Determine the (x, y) coordinate at the center of the cell enclosing the given text.  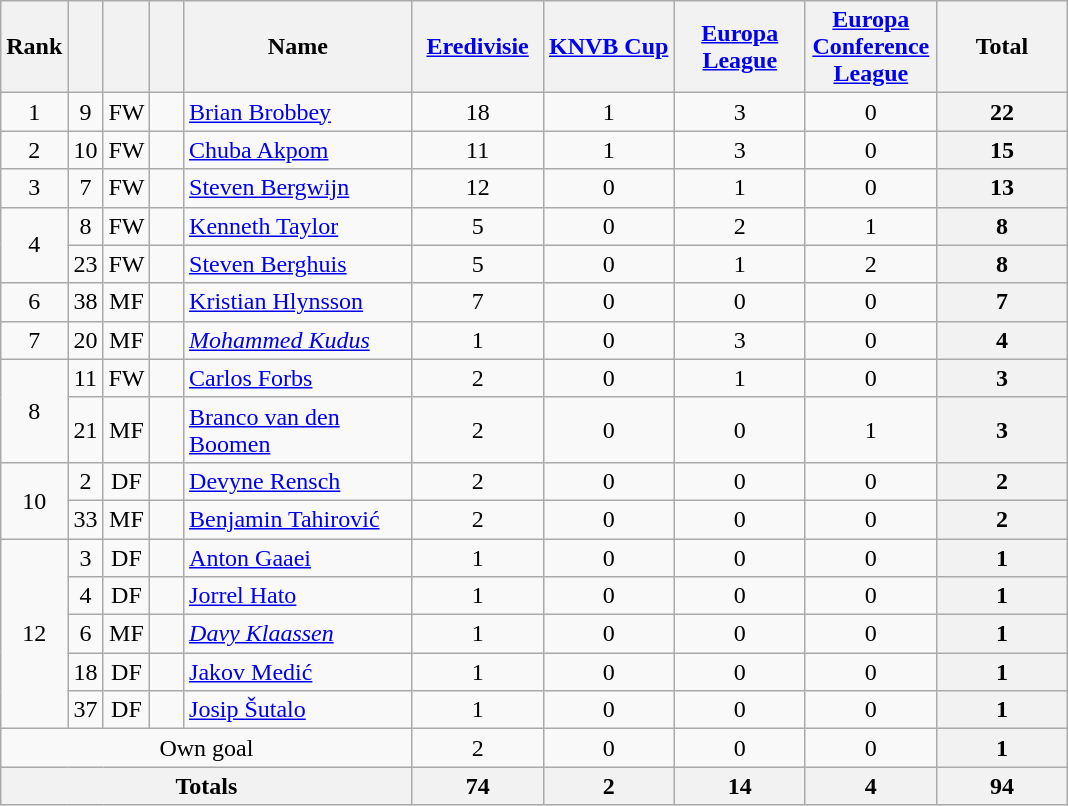
23 (86, 264)
Jorrel Hato (298, 596)
Chuba Akpom (298, 150)
Brian Brobbey (298, 112)
9 (86, 112)
74 (478, 786)
20 (86, 340)
Europa League (740, 47)
15 (1002, 150)
Jakov Medić (298, 672)
33 (86, 519)
Eredivisie (478, 47)
KNVB Cup (608, 47)
Davy Klaassen (298, 634)
13 (1002, 188)
Name (298, 47)
22 (1002, 112)
Carlos Forbs (298, 378)
Own goal (206, 748)
Europa Conference League (870, 47)
Steven Bergwijn (298, 188)
Kristian Hlynsson (298, 302)
Steven Berghuis (298, 264)
Benjamin Tahirović (298, 519)
Rank (34, 47)
Kenneth Taylor (298, 226)
Mohammed Kudus (298, 340)
Total (1002, 47)
21 (86, 430)
94 (1002, 786)
Devyne Rensch (298, 481)
Josip Šutalo (298, 710)
Anton Gaaei (298, 557)
14 (740, 786)
Totals (206, 786)
Branco van den Boomen (298, 430)
37 (86, 710)
38 (86, 302)
